Identify which cell holds the provided text, then report its [X, Y] central coordinate. 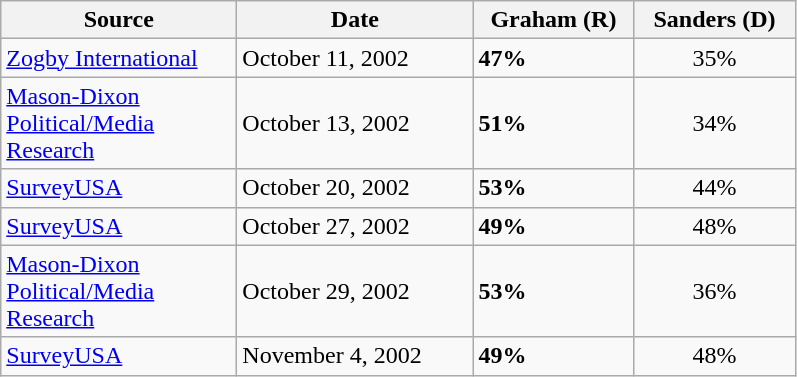
October 27, 2002 [355, 226]
October 20, 2002 [355, 188]
Date [355, 20]
Zogby International [119, 58]
34% [714, 123]
35% [714, 58]
Sanders (D) [714, 20]
October 29, 2002 [355, 291]
47% [554, 58]
Source [119, 20]
36% [714, 291]
November 4, 2002 [355, 356]
44% [714, 188]
October 13, 2002 [355, 123]
October 11, 2002 [355, 58]
51% [554, 123]
Graham (R) [554, 20]
